Scan for the cell matching the given text and deliver its [x, y] coordinate at center. 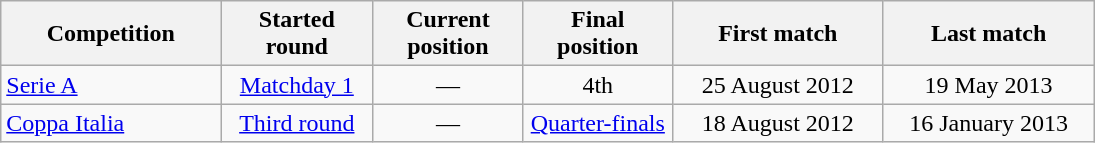
Quarter-finals [598, 123]
16 January 2013 [988, 123]
Competition [111, 34]
First match [778, 34]
19 May 2013 [988, 85]
Coppa Italia [111, 123]
18 August 2012 [778, 123]
Current position [448, 34]
Serie A [111, 85]
Last match [988, 34]
4th [598, 85]
Final position [598, 34]
Matchday 1 [297, 85]
25 August 2012 [778, 85]
Third round [297, 123]
Started round [297, 34]
